Output the (x, y) coordinate of the center of the cell containing the given text.  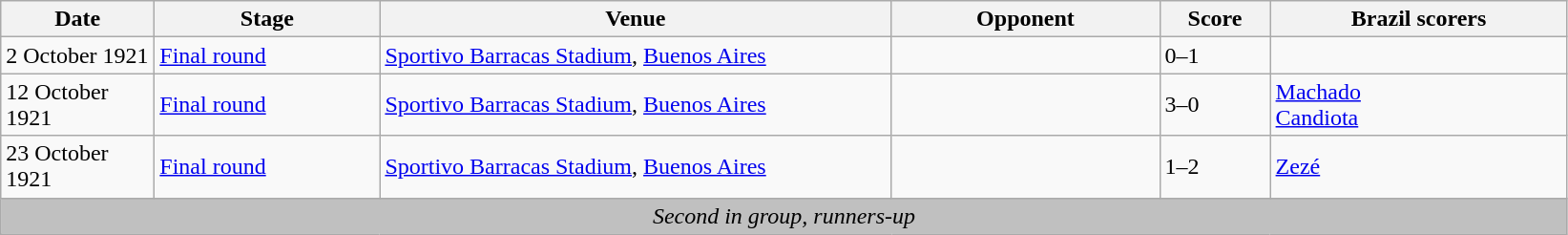
Brazil scorers (1418, 19)
Score (1215, 19)
Machado Candiota (1418, 105)
2 October 1921 (78, 55)
0–1 (1215, 55)
3–0 (1215, 105)
Zezé (1418, 166)
Opponent (1025, 19)
23 October 1921 (78, 166)
Venue (636, 19)
Date (78, 19)
Second in group, runners-up (784, 216)
12 October 1921 (78, 105)
Stage (267, 19)
1–2 (1215, 166)
